Identify which cell holds the provided text, then report its [X, Y] central coordinate. 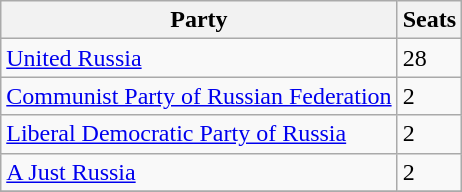
Seats [429, 20]
Party [199, 20]
Communist Party of Russian Federation [199, 96]
28 [429, 58]
A Just Russia [199, 172]
United Russia [199, 58]
Liberal Democratic Party of Russia [199, 134]
